Pinpoint the cell where the given text exists, returning its [x, y] midpoint coordinate. 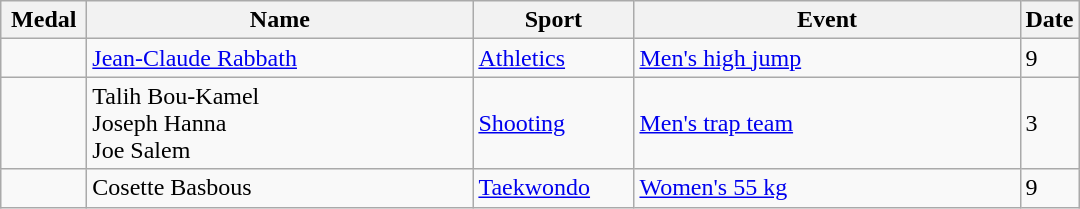
Jean-Claude Rabbath [280, 58]
Men's trap team [827, 123]
Name [280, 20]
Date [1050, 20]
Talih Bou-KamelJoseph HannaJoe Salem [280, 123]
Event [827, 20]
Shooting [554, 123]
3 [1050, 123]
Medal [44, 20]
Taekwondo [554, 188]
Athletics [554, 58]
Sport [554, 20]
Women's 55 kg [827, 188]
Men's high jump [827, 58]
Cosette Basbous [280, 188]
